Output the (X, Y) coordinate of the center of the cell containing the given text.  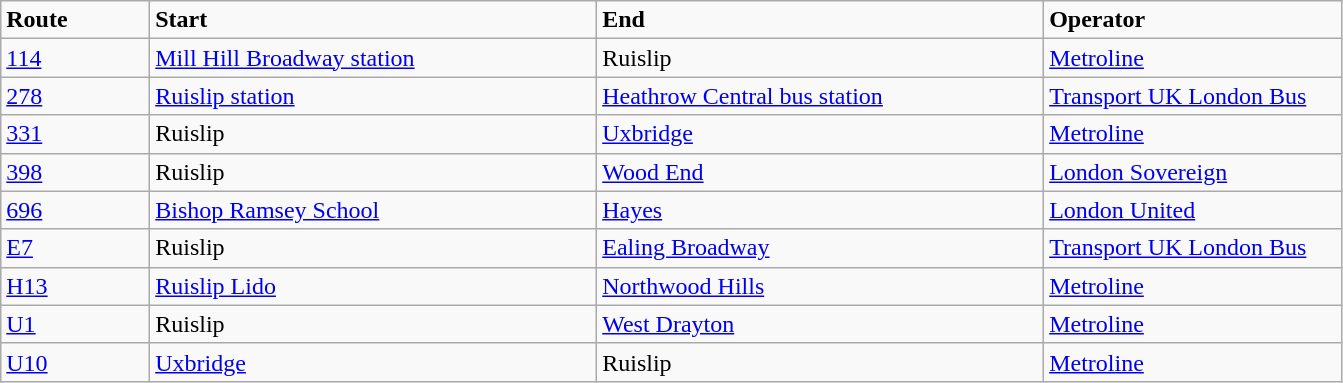
End (820, 20)
U10 (76, 362)
Operator (1193, 20)
Bishop Ramsey School (374, 210)
H13 (76, 286)
398 (76, 172)
Ruislip Lido (374, 286)
Northwood Hills (820, 286)
E7 (76, 248)
Ruislip station (374, 96)
278 (76, 96)
Route (76, 20)
696 (76, 210)
114 (76, 58)
331 (76, 134)
Mill Hill Broadway station (374, 58)
Hayes (820, 210)
U1 (76, 324)
Start (374, 20)
West Drayton (820, 324)
Ealing Broadway (820, 248)
Wood End (820, 172)
London United (1193, 210)
London Sovereign (1193, 172)
Heathrow Central bus station (820, 96)
